Detect which cell encompasses the target text, then output its (x, y) center coordinate. 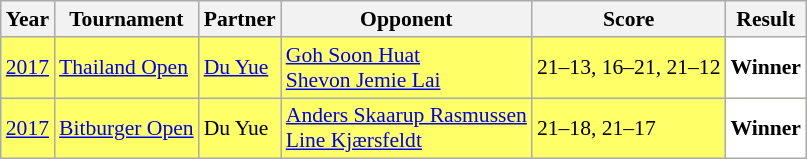
Partner (240, 19)
Score (629, 19)
Bitburger Open (126, 128)
Thailand Open (126, 68)
Opponent (406, 19)
21–18, 21–17 (629, 128)
21–13, 16–21, 21–12 (629, 68)
Result (766, 19)
Year (28, 19)
Goh Soon Huat Shevon Jemie Lai (406, 68)
Anders Skaarup Rasmussen Line Kjærsfeldt (406, 128)
Tournament (126, 19)
